Find where the given text appears and provide that cell's center as [X, Y] coordinate. 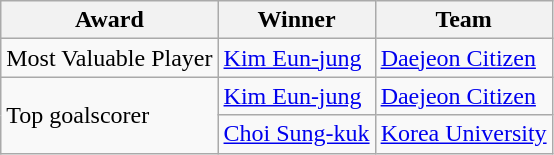
Choi Sung-kuk [296, 134]
Team [464, 20]
Top goalscorer [110, 115]
Winner [296, 20]
Award [110, 20]
Korea University [464, 134]
Most Valuable Player [110, 58]
